Provide the [X, Y] coordinate of the cell's center where the given text is located.  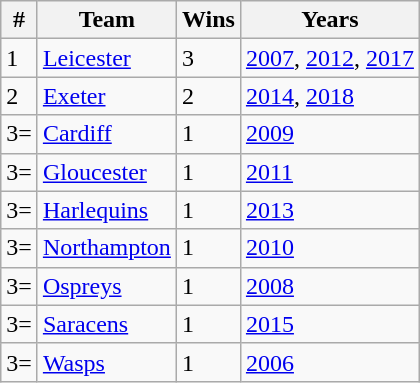
Saracens [106, 324]
Ospreys [106, 286]
2009 [330, 134]
Wins [208, 20]
2006 [330, 362]
Team [106, 20]
Years [330, 20]
2013 [330, 210]
Wasps [106, 362]
Gloucester [106, 172]
2014, 2018 [330, 96]
2010 [330, 248]
Exeter [106, 96]
3 [208, 58]
2008 [330, 286]
Harlequins [106, 210]
Northampton [106, 248]
# [20, 20]
Leicester [106, 58]
2011 [330, 172]
2015 [330, 324]
Cardiff [106, 134]
2007, 2012, 2017 [330, 58]
